Provide the (x, y) coordinate of the cell's center where the given text is located.  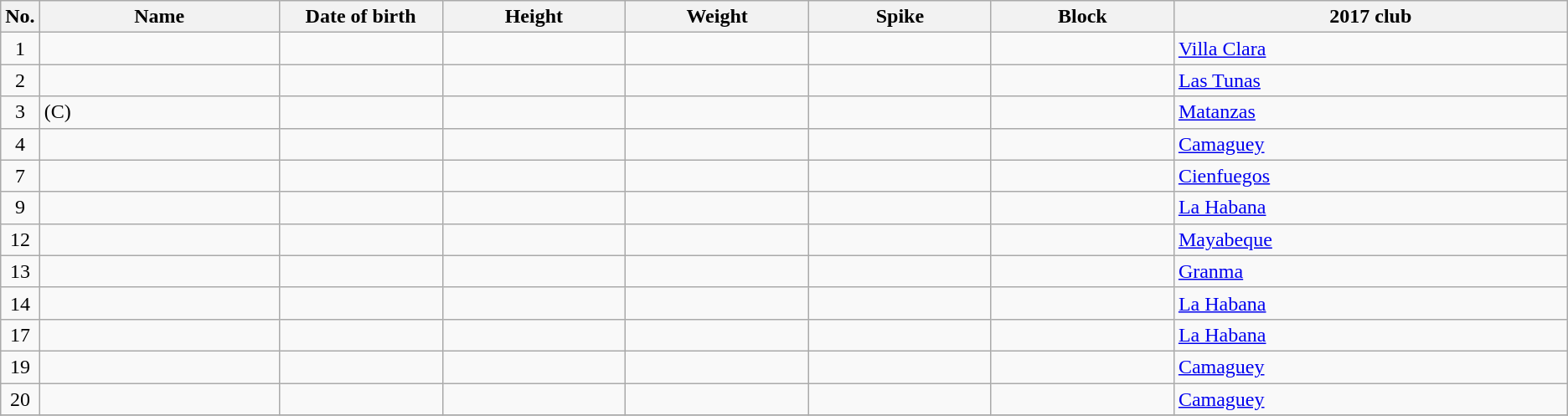
17 (20, 335)
Height (534, 17)
14 (20, 303)
4 (20, 144)
Las Tunas (1370, 80)
2 (20, 80)
Cienfuegos (1370, 176)
Granma (1370, 271)
1 (20, 49)
Block (1082, 17)
9 (20, 208)
Weight (717, 17)
3 (20, 112)
Matanzas (1370, 112)
Spike (900, 17)
(C) (159, 112)
Date of birth (360, 17)
Mayabeque (1370, 239)
Name (159, 17)
No. (20, 17)
Villa Clara (1370, 49)
13 (20, 271)
19 (20, 367)
12 (20, 239)
2017 club (1370, 17)
7 (20, 176)
20 (20, 399)
